Search for the cell housing the specified text and yield its [X, Y] center coordinate. 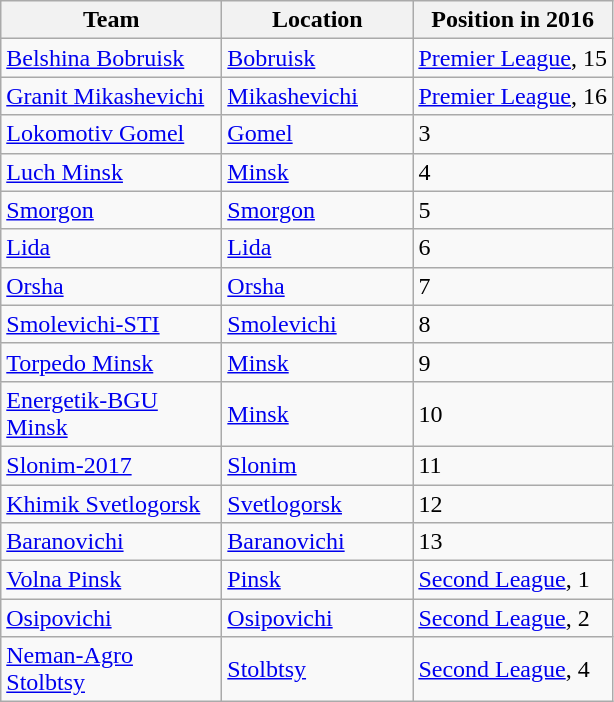
Gomel [318, 134]
Second League, 2 [513, 618]
9 [513, 362]
Second League, 4 [513, 670]
Position in 2016 [513, 20]
13 [513, 542]
10 [513, 414]
11 [513, 465]
Premier League, 16 [513, 96]
Mikashevichi [318, 96]
8 [513, 324]
Pinsk [318, 580]
Khimik Svetlogorsk [112, 503]
Slonim-2017 [112, 465]
Lokomotiv Gomel [112, 134]
6 [513, 248]
Location [318, 20]
Team [112, 20]
Torpedo Minsk [112, 362]
Energetik-BGU Minsk [112, 414]
Volna Pinsk [112, 580]
Belshina Bobruisk [112, 58]
Premier League, 15 [513, 58]
Smolevichi [318, 324]
Second League, 1 [513, 580]
Luch Minsk [112, 172]
5 [513, 210]
Granit Mikashevichi [112, 96]
Neman-Agro Stolbtsy [112, 670]
4 [513, 172]
Svetlogorsk [318, 503]
12 [513, 503]
Slonim [318, 465]
Bobruisk [318, 58]
Smolevichi-STI [112, 324]
7 [513, 286]
3 [513, 134]
Stolbtsy [318, 670]
